Capture the cell that displays the provided text and extract its [X, Y] central coordinate. 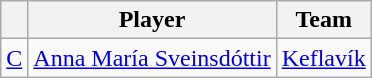
Team [324, 20]
Keflavík [324, 58]
Anna María Sveinsdóttir [152, 58]
Player [152, 20]
C [14, 58]
